Scan for the cell matching the given text and deliver its (x, y) coordinate at center. 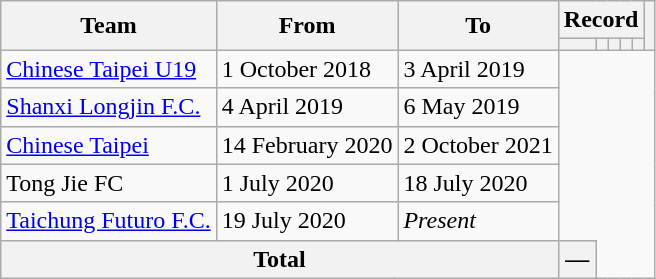
Shanxi Longjin F.C. (108, 107)
6 May 2019 (478, 107)
Chinese Taipei (108, 145)
14 February 2020 (307, 145)
18 July 2020 (478, 183)
19 July 2020 (307, 221)
Present (478, 221)
2 October 2021 (478, 145)
Taichung Futuro F.C. (108, 221)
— (577, 259)
Tong Jie FC (108, 183)
Record (601, 20)
3 April 2019 (478, 69)
Chinese Taipei U19 (108, 69)
1 October 2018 (307, 69)
Total (280, 259)
Team (108, 26)
To (478, 26)
4 April 2019 (307, 107)
From (307, 26)
1 July 2020 (307, 183)
